Detect which cell encompasses the target text, then output its [X, Y] center coordinate. 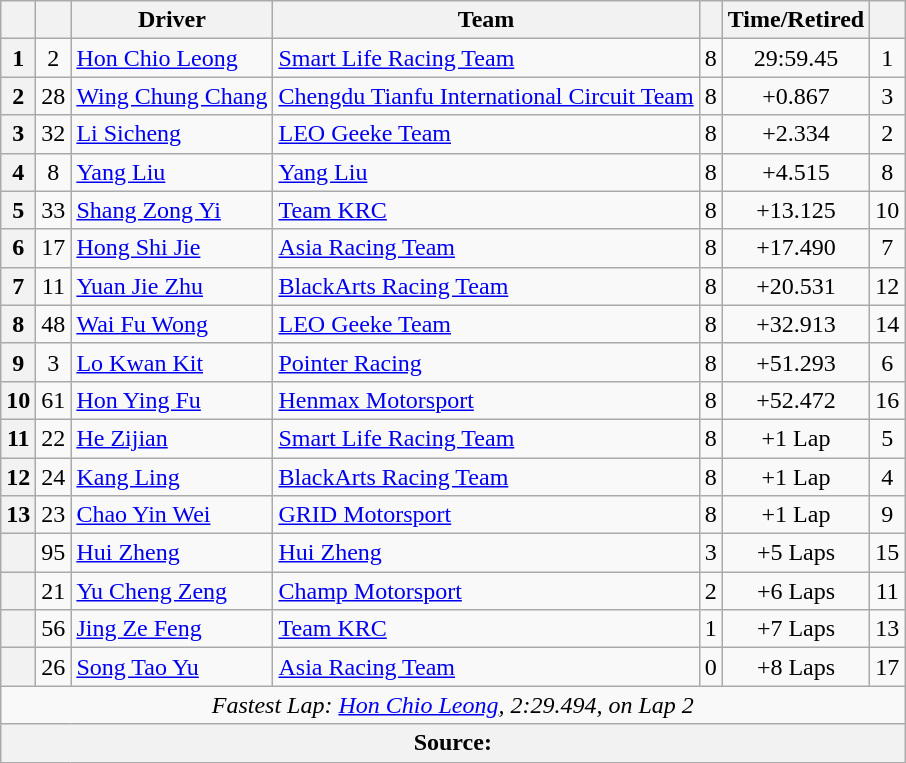
24 [54, 477]
Shang Zong Yi [172, 210]
21 [54, 591]
Hong Shi Jie [172, 248]
15 [888, 553]
+20.531 [796, 286]
+8 Laps [796, 667]
48 [54, 324]
+5 Laps [796, 553]
Hon Chio Leong [172, 58]
0 [710, 667]
+6 Laps [796, 591]
28 [54, 96]
33 [54, 210]
Hon Ying Fu [172, 400]
Henmax Motorsport [486, 400]
61 [54, 400]
Yu Cheng Zeng [172, 591]
23 [54, 515]
+2.334 [796, 134]
+17.490 [796, 248]
+0.867 [796, 96]
14 [888, 324]
+13.125 [796, 210]
16 [888, 400]
Chengdu Tianfu International Circuit Team [486, 96]
+7 Laps [796, 629]
Jing Ze Feng [172, 629]
Chao Yin Wei [172, 515]
Pointer Racing [486, 362]
Time/Retired [796, 20]
Fastest Lap: Hon Chio Leong, 2:29.494, on Lap 2 [453, 705]
56 [54, 629]
+32.913 [796, 324]
+51.293 [796, 362]
26 [54, 667]
Song Tao Yu [172, 667]
Team [486, 20]
+4.515 [796, 172]
Wai Fu Wong [172, 324]
32 [54, 134]
GRID Motorsport [486, 515]
Source: [453, 743]
Lo Kwan Kit [172, 362]
He Zijian [172, 438]
+52.472 [796, 400]
Driver [172, 20]
Kang Ling [172, 477]
22 [54, 438]
29:59.45 [796, 58]
Li Sicheng [172, 134]
Wing Chung Chang [172, 96]
Champ Motorsport [486, 591]
95 [54, 553]
Yuan Jie Zhu [172, 286]
